Locate the cell with the specified text and output its [x, y] center coordinate. 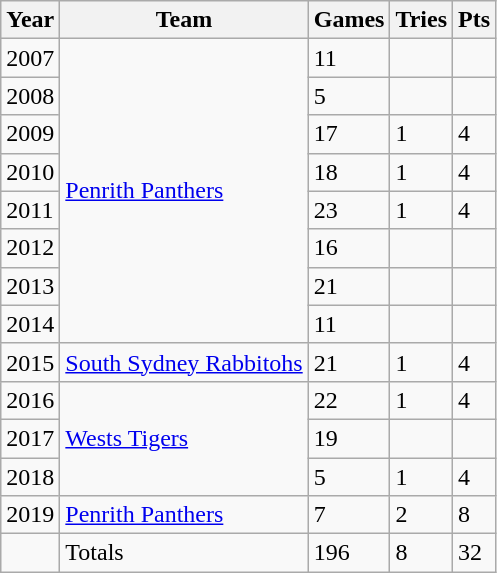
2012 [30, 248]
2018 [30, 477]
South Sydney Rabbitohs [184, 362]
32 [474, 553]
2017 [30, 438]
23 [349, 210]
Wests Tigers [184, 438]
7 [349, 515]
2008 [30, 96]
2014 [30, 324]
2010 [30, 172]
196 [349, 553]
2013 [30, 286]
Pts [474, 20]
2009 [30, 134]
Year [30, 20]
Tries [422, 20]
19 [349, 438]
18 [349, 172]
16 [349, 248]
17 [349, 134]
2015 [30, 362]
Totals [184, 553]
2016 [30, 400]
22 [349, 400]
2 [422, 515]
Games [349, 20]
2011 [30, 210]
Team [184, 20]
2007 [30, 58]
2019 [30, 515]
